Locate the cell with the specified text and output its [X, Y] center coordinate. 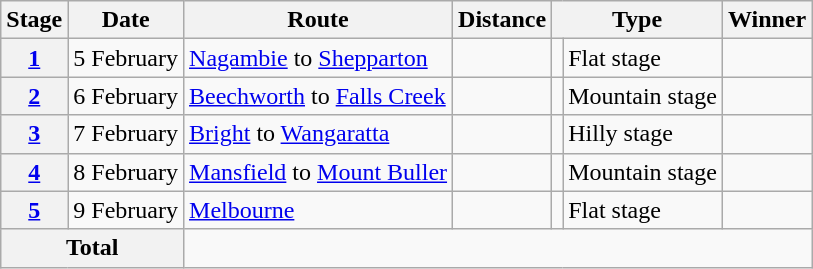
Nagambie to Shepparton [318, 58]
Total [92, 248]
Distance [502, 20]
4 [34, 172]
Bright to Wangaratta [318, 134]
9 February [126, 210]
2 [34, 96]
Stage [34, 20]
8 February [126, 172]
Date [126, 20]
Beechworth to Falls Creek [318, 96]
Melbourne [318, 210]
Winner [766, 20]
1 [34, 58]
5 [34, 210]
Hilly stage [643, 134]
7 February [126, 134]
Mansfield to Mount Buller [318, 172]
Type [638, 20]
5 February [126, 58]
3 [34, 134]
Route [318, 20]
6 February [126, 96]
